Determine the [x, y] coordinate at the center of the cell enclosing the given text.  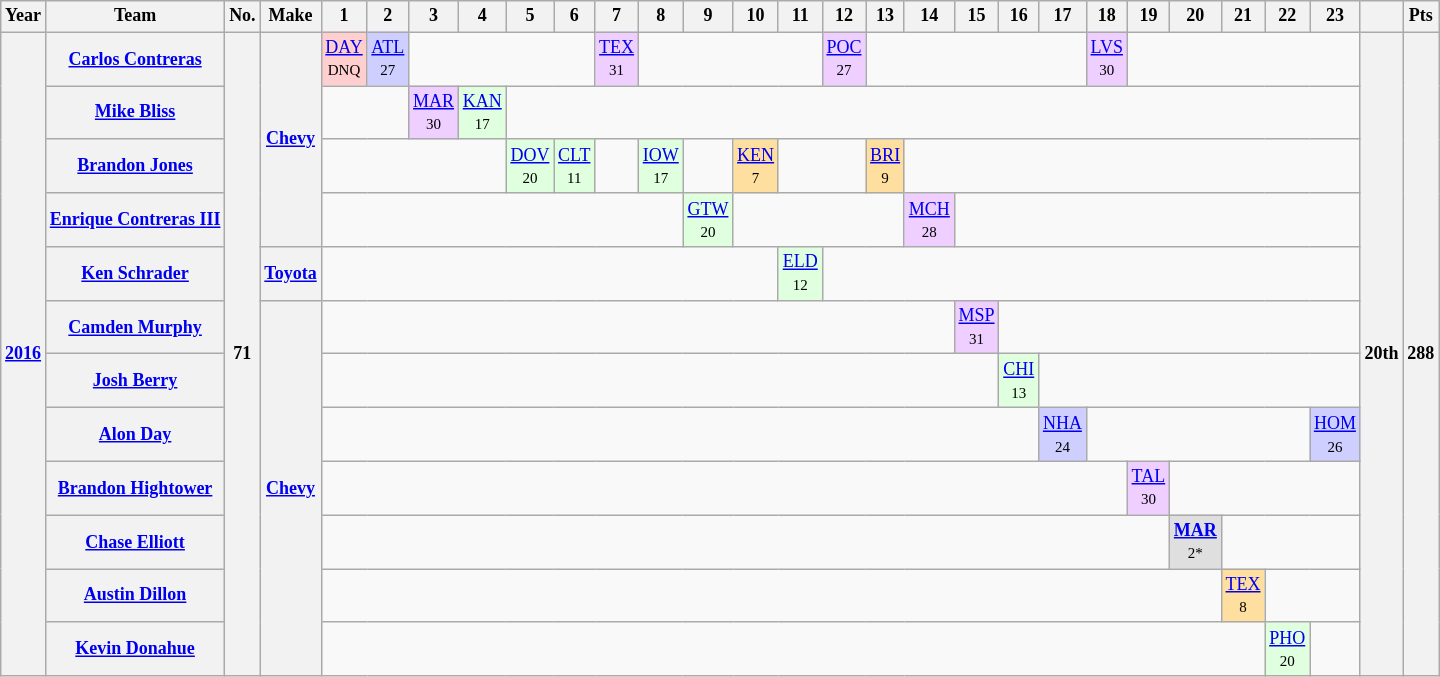
5 [530, 16]
71 [242, 354]
13 [886, 16]
Alon Day [134, 435]
23 [1336, 16]
BRI9 [886, 166]
Camden Murphy [134, 327]
2016 [24, 354]
8 [660, 16]
CLT11 [574, 166]
TAL30 [1148, 488]
14 [929, 16]
ATL27 [388, 59]
Brandon Hightower [134, 488]
KAN17 [482, 113]
20th [1382, 354]
TEX8 [1243, 596]
POC27 [844, 59]
17 [1063, 16]
Enrique Contreras III [134, 220]
Toyota [290, 274]
16 [1019, 16]
MAR2* [1196, 542]
7 [617, 16]
Make [290, 16]
DOV20 [530, 166]
TEX31 [617, 59]
ELD12 [800, 274]
GTW20 [708, 220]
15 [976, 16]
Year [24, 16]
9 [708, 16]
Mike Bliss [134, 113]
Austin Dillon [134, 596]
Ken Schrader [134, 274]
CHI13 [1019, 381]
11 [800, 16]
MCH28 [929, 220]
HOM26 [1336, 435]
IOW17 [660, 166]
No. [242, 16]
NHA24 [1063, 435]
PHO20 [1288, 649]
4 [482, 16]
1 [344, 16]
LVS30 [1106, 59]
DAYDNQ [344, 59]
Brandon Jones [134, 166]
MAR30 [434, 113]
18 [1106, 16]
2 [388, 16]
Kevin Donahue [134, 649]
3 [434, 16]
MSP31 [976, 327]
10 [756, 16]
KEN7 [756, 166]
288 [1421, 354]
19 [1148, 16]
Josh Berry [134, 381]
21 [1243, 16]
20 [1196, 16]
Chase Elliott [134, 542]
Team [134, 16]
22 [1288, 16]
12 [844, 16]
Carlos Contreras [134, 59]
Pts [1421, 16]
6 [574, 16]
